Output the [x, y] coordinate of the center of the cell containing the given text.  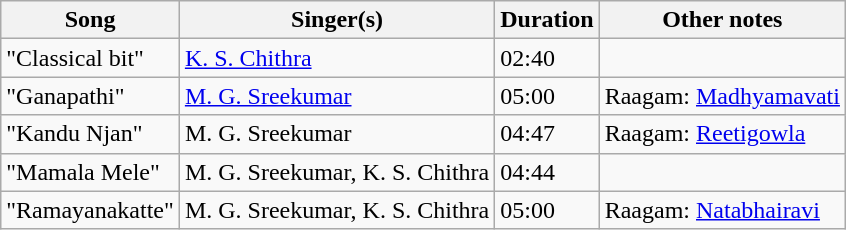
"Classical bit" [90, 58]
Raagam: Madhyamavati [722, 96]
"Mamala Mele" [90, 172]
"Ramayanakatte" [90, 210]
"Ganapathi" [90, 96]
Singer(s) [336, 20]
Song [90, 20]
04:47 [547, 134]
Other notes [722, 20]
04:44 [547, 172]
Raagam: Natabhairavi [722, 210]
Duration [547, 20]
"Kandu Njan" [90, 134]
02:40 [547, 58]
Raagam: Reetigowla [722, 134]
K. S. Chithra [336, 58]
